For the text-containing cell, return its midpoint in (X, Y) coordinate format. 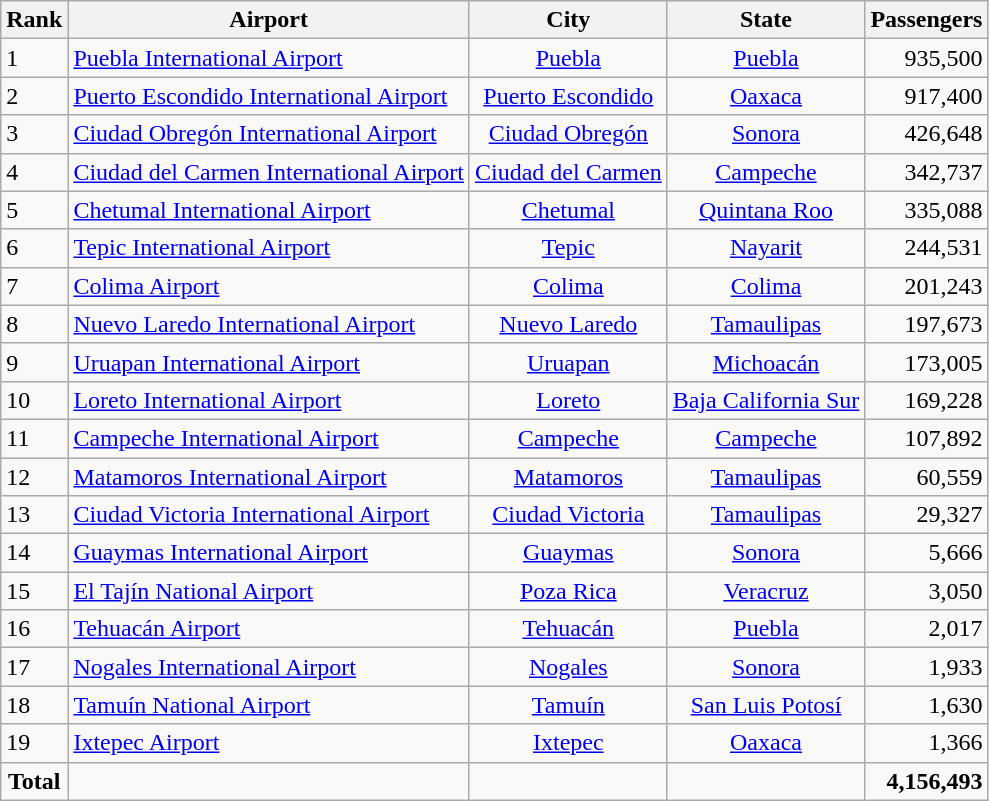
Ixtepec (568, 743)
Passengers (926, 20)
Nuevo Laredo International Airport (269, 324)
5 (34, 210)
Tehuacán Airport (269, 629)
107,892 (926, 438)
Uruapan International Airport (269, 362)
Poza Rica (568, 591)
Rank (34, 20)
1 (34, 58)
244,531 (926, 248)
Ixtepec Airport (269, 743)
Guaymas (568, 553)
1,366 (926, 743)
60,559 (926, 477)
Ciudad Victoria International Airport (269, 515)
Puerto Escondido (568, 96)
16 (34, 629)
7 (34, 286)
Quintana Roo (766, 210)
Chetumal International Airport (269, 210)
Matamoros (568, 477)
11 (34, 438)
917,400 (926, 96)
State (766, 20)
Nogales (568, 667)
1,630 (926, 705)
5,666 (926, 553)
Puerto Escondido International Airport (269, 96)
197,673 (926, 324)
2 (34, 96)
Nogales International Airport (269, 667)
Ciudad del Carmen International Airport (269, 172)
Nayarit (766, 248)
9 (34, 362)
Ciudad del Carmen (568, 172)
13 (34, 515)
14 (34, 553)
Airport (269, 20)
Veracruz (766, 591)
2,017 (926, 629)
169,228 (926, 400)
935,500 (926, 58)
El Tajín National Airport (269, 591)
Ciudad Obregón International Airport (269, 134)
Tamuín National Airport (269, 705)
335,088 (926, 210)
8 (34, 324)
18 (34, 705)
San Luis Potosí (766, 705)
Campeche International Airport (269, 438)
29,327 (926, 515)
15 (34, 591)
Baja California Sur (766, 400)
Colima Airport (269, 286)
Nuevo Laredo (568, 324)
Puebla International Airport (269, 58)
4 (34, 172)
Loreto (568, 400)
10 (34, 400)
Tamuín (568, 705)
12 (34, 477)
Tepic International Airport (269, 248)
6 (34, 248)
Loreto International Airport (269, 400)
Total (34, 781)
342,737 (926, 172)
4,156,493 (926, 781)
Chetumal (568, 210)
1,933 (926, 667)
Matamoros International Airport (269, 477)
173,005 (926, 362)
Guaymas International Airport (269, 553)
Uruapan (568, 362)
19 (34, 743)
Michoacán (766, 362)
3 (34, 134)
201,243 (926, 286)
Ciudad Victoria (568, 515)
Ciudad Obregón (568, 134)
3,050 (926, 591)
Tepic (568, 248)
17 (34, 667)
426,648 (926, 134)
Tehuacán (568, 629)
City (568, 20)
